Locate the cell with the specified text and output its [X, Y] center coordinate. 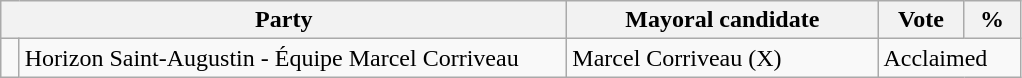
Vote [921, 20]
% [992, 20]
Acclaimed [949, 58]
Marcel Corriveau (X) [722, 58]
Party [284, 20]
Mayoral candidate [722, 20]
Horizon Saint-Augustin - Équipe Marcel Corriveau [293, 58]
